Pinpoint the cell where the given text exists, returning its (x, y) midpoint coordinate. 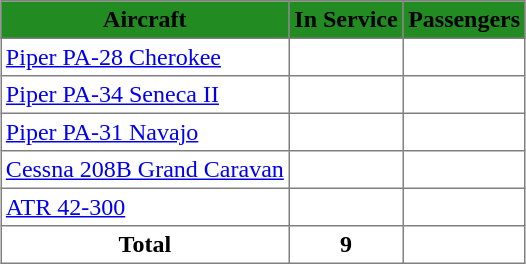
Aircraft (145, 20)
Piper PA-28 Cherokee (145, 57)
Passengers (464, 20)
Piper PA-34 Seneca II (145, 95)
ATR 42-300 (145, 207)
Piper PA-31 Navajo (145, 132)
In Service (346, 20)
Cessna 208B Grand Caravan (145, 170)
9 (346, 245)
Total (145, 245)
